Locate the cell with the specified text and output its [X, Y] center coordinate. 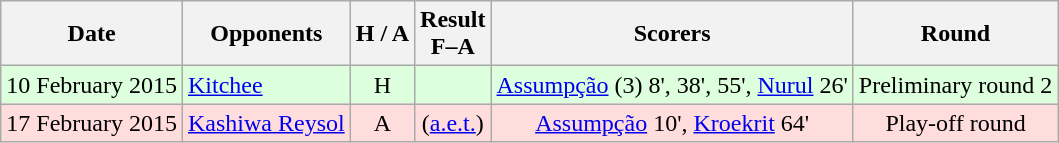
17 February 2015 [92, 123]
Date [92, 34]
Assumpção 10', Kroekrit 64' [672, 123]
H [382, 85]
Assumpção (3) 8', 38', 55', Nurul 26' [672, 85]
Scorers [672, 34]
Kitchee [266, 85]
Kashiwa Reysol [266, 123]
Play-off round [955, 123]
A [382, 123]
(a.e.t.) [453, 123]
10 February 2015 [92, 85]
Preliminary round 2 [955, 85]
Round [955, 34]
ResultF–A [453, 34]
Opponents [266, 34]
H / A [382, 34]
